Locate the cell with the specified text and output its (X, Y) center coordinate. 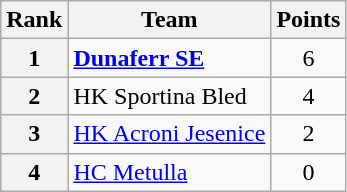
Team (170, 20)
6 (308, 58)
Dunaferr SE (170, 58)
Rank (34, 20)
1 (34, 58)
HC Metulla (170, 172)
HK Sportina Bled (170, 96)
0 (308, 172)
3 (34, 134)
HK Acroni Jesenice (170, 134)
Points (308, 20)
